Scan for the cell matching the given text and deliver its (X, Y) coordinate at center. 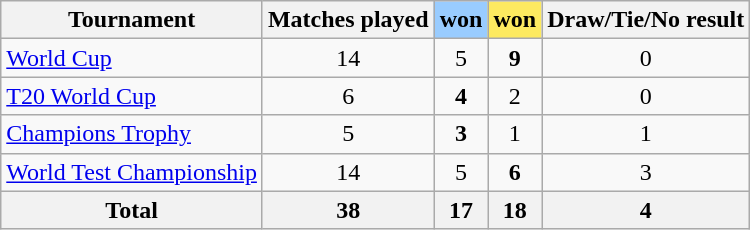
2 (515, 96)
18 (515, 210)
17 (461, 210)
World Test Championship (132, 172)
World Cup (132, 58)
Tournament (132, 20)
Matches played (348, 20)
Draw/Tie/No result (646, 20)
9 (515, 58)
T20 World Cup (132, 96)
Champions Trophy (132, 134)
Total (132, 210)
38 (348, 210)
